Output the (x, y) coordinate of the center of the cell containing the given text.  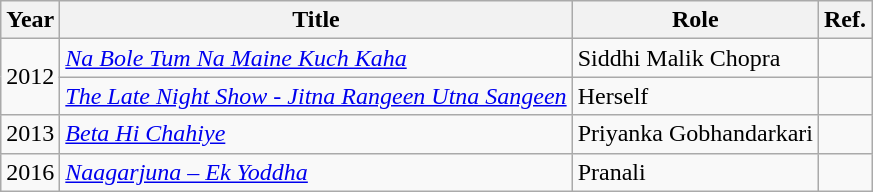
Year (30, 20)
2012 (30, 77)
Role (695, 20)
Priyanka Gobhandarkari (695, 134)
Beta Hi Chahiye (316, 134)
2016 (30, 172)
Na Bole Tum Na Maine Kuch Kaha (316, 58)
Pranali (695, 172)
Naagarjuna – Ek Yoddha (316, 172)
2013 (30, 134)
Title (316, 20)
Ref. (844, 20)
The Late Night Show - Jitna Rangeen Utna Sangeen (316, 96)
Siddhi Malik Chopra (695, 58)
Herself (695, 96)
